Scan for the cell matching the given text and deliver its [X, Y] coordinate at center. 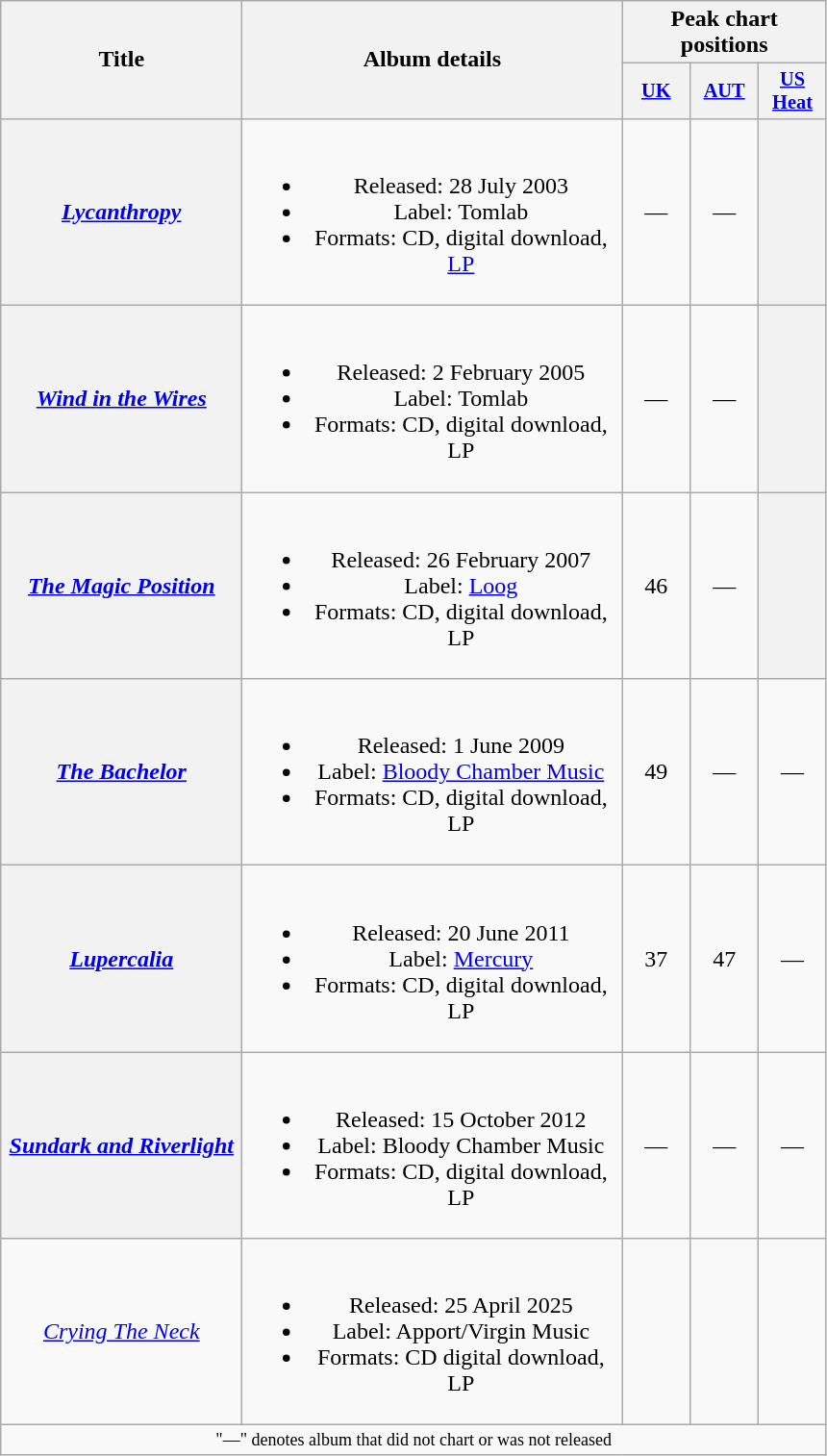
Released: 25 April 2025Label: Apport/Virgin MusicFormats: CD digital download, LP [433, 1332]
Released: 1 June 2009Label: Bloody Chamber MusicFormats: CD, digital download, LP [433, 772]
AUT [725, 91]
USHeat [792, 91]
Lupercalia [121, 959]
Title [121, 60]
Lycanthropy [121, 212]
Released: 28 July 2003Label: TomlabFormats: CD, digital download, LP [433, 212]
Released: 26 February 2007Label: LoogFormats: CD, digital download, LP [433, 586]
The Bachelor [121, 772]
UK [656, 91]
Crying The Neck [121, 1332]
Peak chart positions [725, 33]
46 [656, 586]
"—" denotes album that did not chart or was not released [413, 1441]
Wind in the Wires [121, 399]
Released: 20 June 2011Label: MercuryFormats: CD, digital download, LP [433, 959]
Album details [433, 60]
49 [656, 772]
37 [656, 959]
Released: 2 February 2005Label: TomlabFormats: CD, digital download, LP [433, 399]
The Magic Position [121, 586]
47 [725, 959]
Released: 15 October 2012Label: Bloody Chamber MusicFormats: CD, digital download, LP [433, 1145]
Sundark and Riverlight [121, 1145]
